Output the [x, y] coordinate of the center of the cell containing the given text.  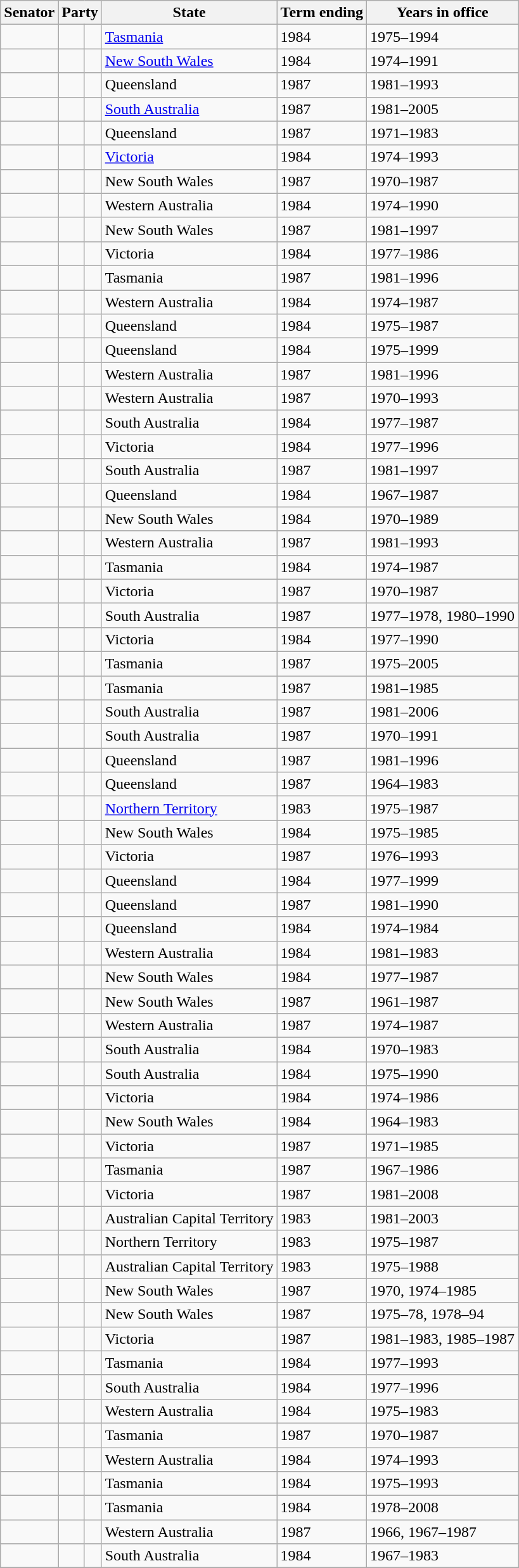
Term ending [322, 13]
1977–1990 [442, 639]
1971–1985 [442, 1146]
1970–1989 [442, 519]
1981–1990 [442, 905]
1977–1993 [442, 1363]
State [189, 13]
1975–1999 [442, 350]
1981–1983 [442, 953]
1981–2006 [442, 712]
1981–1983, 1985–1987 [442, 1339]
1977–1978, 1980–1990 [442, 615]
1975–1993 [442, 1484]
1981–2008 [442, 1194]
1970–1993 [442, 398]
1970–1991 [442, 736]
1975–1985 [442, 832]
1971–1983 [442, 133]
1977–1986 [442, 253]
1976–1993 [442, 857]
1981–2003 [442, 1218]
1975–1990 [442, 1074]
Party [80, 13]
1970–1983 [442, 1049]
1981–2005 [442, 109]
Years in office [442, 13]
Senator [29, 13]
1967–1987 [442, 495]
1975–2005 [442, 663]
1967–1986 [442, 1170]
1975–1994 [442, 37]
1974–1990 [442, 205]
1961–1987 [442, 1001]
1981–1985 [442, 687]
1975–1983 [442, 1411]
1974–1986 [442, 1098]
1978–2008 [442, 1508]
1974–1991 [442, 61]
1966, 1967–1987 [442, 1532]
1967–1983 [442, 1556]
1975–78, 1978–94 [442, 1315]
1975–1988 [442, 1266]
1970, 1974–1985 [442, 1291]
1974–1984 [442, 929]
1977–1999 [442, 881]
